Locate the cell with the specified text and output its [X, Y] center coordinate. 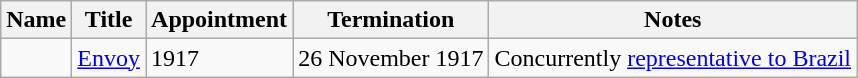
26 November 1917 [391, 58]
Envoy [109, 58]
Name [36, 20]
Termination [391, 20]
1917 [220, 58]
Notes [673, 20]
Appointment [220, 20]
Concurrently representative to Brazil [673, 58]
Title [109, 20]
